Detect which cell encompasses the target text, then output its (x, y) center coordinate. 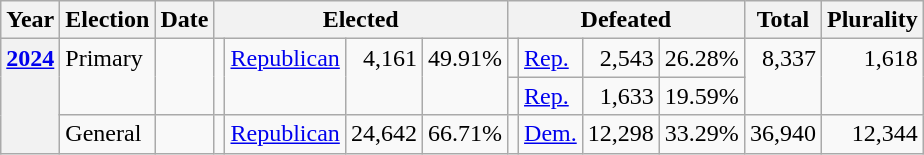
49.91% (464, 77)
1,618 (872, 77)
12,344 (872, 134)
4,161 (384, 77)
1,633 (620, 96)
Election (108, 20)
33.29% (702, 134)
2024 (30, 96)
Primary (108, 77)
Defeated (626, 20)
General (108, 134)
24,642 (384, 134)
Elected (361, 20)
Total (782, 20)
66.71% (464, 134)
Date (184, 20)
Dem. (551, 134)
36,940 (782, 134)
2,543 (620, 58)
26.28% (702, 58)
8,337 (782, 77)
12,298 (620, 134)
19.59% (702, 96)
Plurality (872, 20)
Year (30, 20)
